Search for the cell housing the specified text and yield its [X, Y] center coordinate. 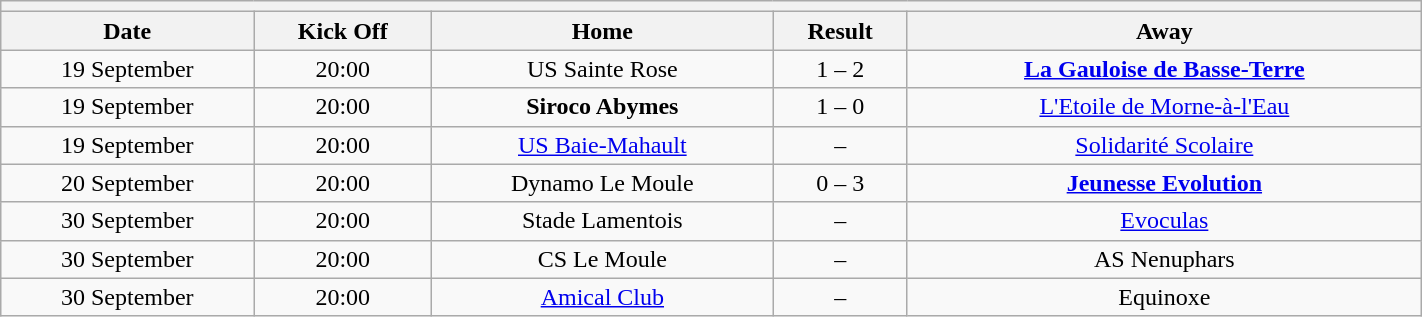
US Sainte Rose [602, 69]
L'Etoile de Morne-à-l'Eau [1164, 107]
Jeunesse Evolution [1164, 183]
20 September [128, 183]
Date [128, 31]
CS Le Moule [602, 259]
AS Nenuphars [1164, 259]
Dynamo Le Moule [602, 183]
Amical Club [602, 297]
Evoculas [1164, 221]
Siroco Abymes [602, 107]
La Gauloise de Basse-Terre [1164, 69]
Equinoxe [1164, 297]
0 – 3 [840, 183]
US Baie-Mahault [602, 145]
Kick Off [343, 31]
Result [840, 31]
Away [1164, 31]
Stade Lamentois [602, 221]
Home [602, 31]
1 – 0 [840, 107]
1 – 2 [840, 69]
Solidarité Scolaire [1164, 145]
